For the text-containing cell, return its midpoint in [x, y] coordinate format. 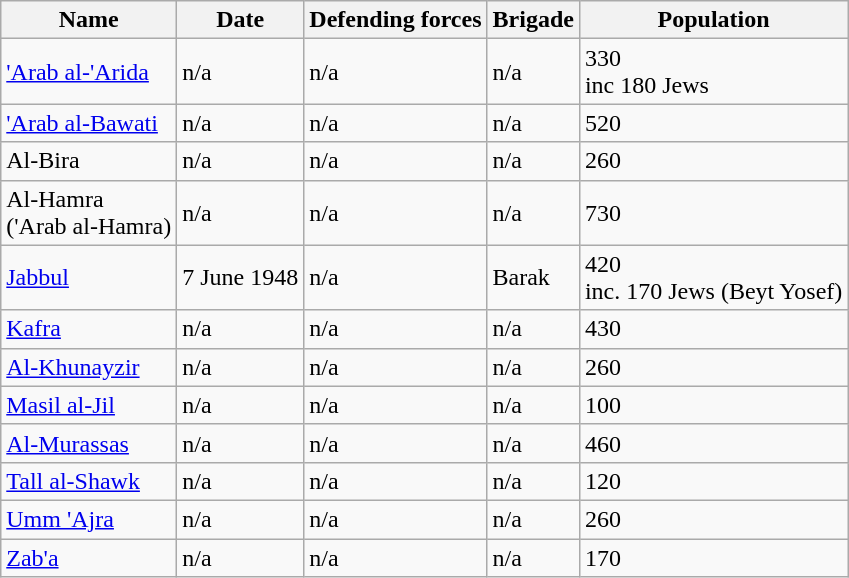
Umm 'Ajra [89, 519]
Kafra [89, 329]
170 [713, 557]
Name [89, 20]
330inc 180 Jews [713, 72]
Barak [533, 278]
Al-Murassas [89, 443]
'Arab al-Bawati [89, 123]
Zab'a [89, 557]
Defending forces [396, 20]
430 [713, 329]
Tall al-Shawk [89, 481]
520 [713, 123]
Brigade [533, 20]
460 [713, 443]
730 [713, 212]
Al-Bira [89, 161]
420inc. 170 Jews (Beyt Yosef) [713, 278]
Masil al-Jil [89, 405]
Al-Khunayzir [89, 367]
120 [713, 481]
Date [240, 20]
Population [713, 20]
Jabbul [89, 278]
'Arab al-'Arida [89, 72]
7 June 1948 [240, 278]
Al-Hamra('Arab al-Hamra) [89, 212]
100 [713, 405]
